From the cell containing the given text, extract its center point as [X, Y] coordinate. 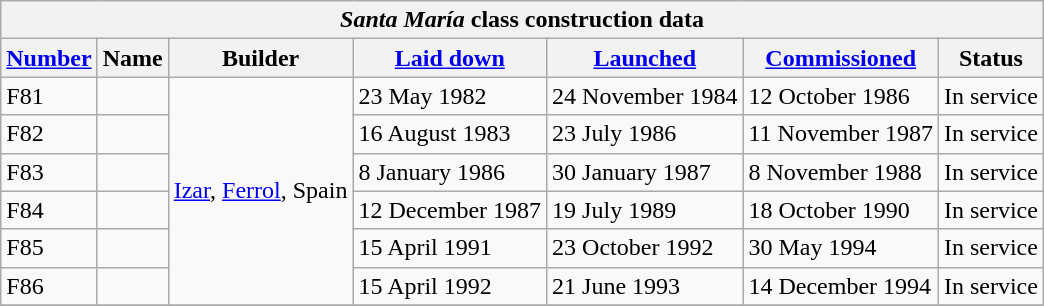
21 June 1993 [645, 286]
23 May 1982 [450, 96]
23 October 1992 [645, 248]
23 July 1986 [645, 134]
Commissioned [840, 58]
15 April 1992 [450, 286]
24 November 1984 [645, 96]
Number [49, 58]
F82 [49, 134]
Name [132, 58]
F81 [49, 96]
F83 [49, 172]
8 November 1988 [840, 172]
Santa María class construction data [522, 20]
11 November 1987 [840, 134]
F84 [49, 210]
18 October 1990 [840, 210]
16 August 1983 [450, 134]
Launched [645, 58]
30 May 1994 [840, 248]
8 January 1986 [450, 172]
Izar, Ferrol, Spain [260, 191]
14 December 1994 [840, 286]
F85 [49, 248]
F86 [49, 286]
12 October 1986 [840, 96]
19 July 1989 [645, 210]
30 January 1987 [645, 172]
15 April 1991 [450, 248]
Status [990, 58]
12 December 1987 [450, 210]
Laid down [450, 58]
Builder [260, 58]
